Determine the (x, y) coordinate at the center of the cell enclosing the given text.  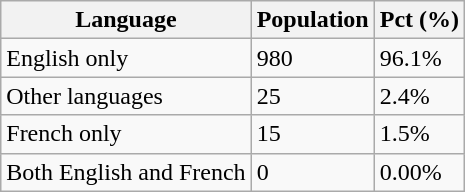
French only (126, 134)
980 (312, 58)
2.4% (419, 96)
1.5% (419, 134)
Other languages (126, 96)
25 (312, 96)
Language (126, 20)
English only (126, 58)
Pct (%) (419, 20)
0.00% (419, 172)
15 (312, 134)
0 (312, 172)
Population (312, 20)
Both English and French (126, 172)
96.1% (419, 58)
